Locate the cell with the specified text and output its (X, Y) center coordinate. 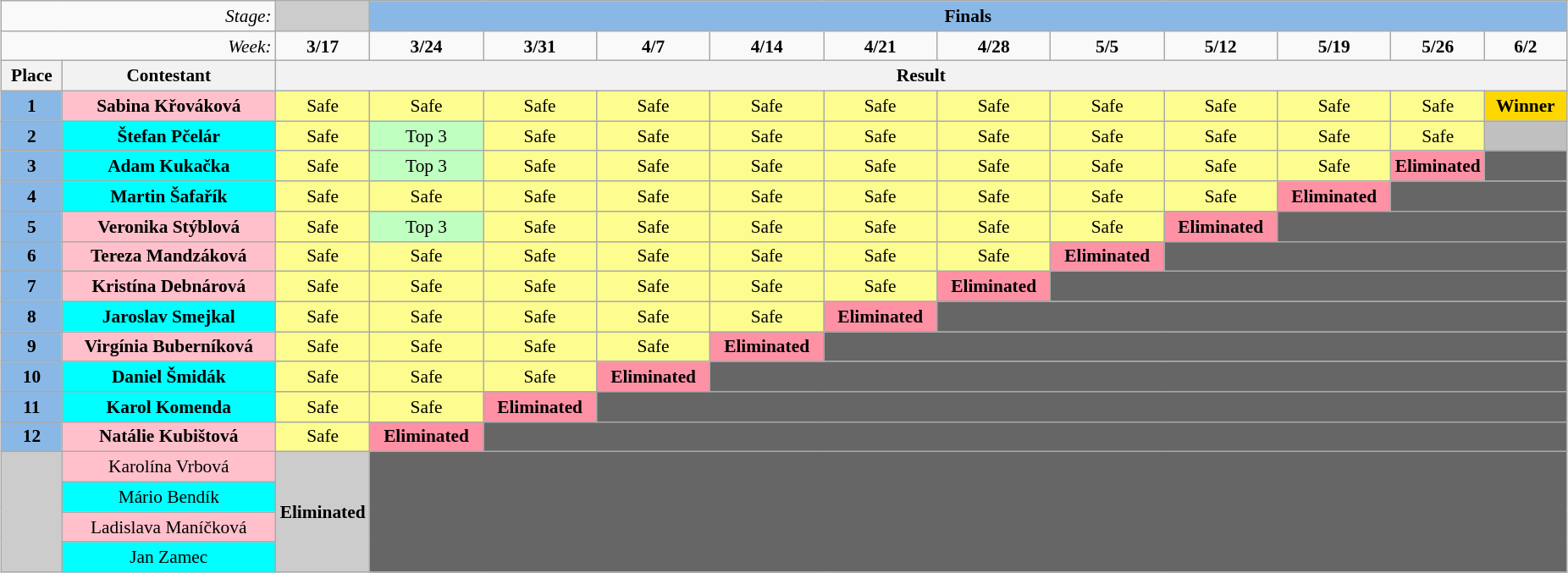
3/24 (427, 47)
4/7 (654, 47)
2 (32, 136)
6 (32, 256)
Jaroslav Smejkal (169, 317)
5/5 (1107, 47)
Karol Komenda (169, 407)
3 (32, 167)
4 (32, 196)
5/26 (1438, 47)
Winner (1526, 107)
Result (921, 76)
Adam Kukačka (169, 167)
4/14 (767, 47)
Štefan Pčelár (169, 136)
3/17 (323, 47)
Virgínia Buberníková (169, 347)
Contestant (169, 76)
4/21 (881, 47)
Ladislava Maníčková (169, 527)
Mário Bendík (169, 497)
Kristína Debnárová (169, 287)
Tereza Mandzáková (169, 256)
Natálie Kubištová (169, 437)
Veronika Stýblová (169, 227)
Stage: (139, 16)
Martin Šafařík (169, 196)
Week: (139, 47)
Jan Zamec (169, 558)
Daniel Šmidák (169, 377)
Sabina Křováková (169, 107)
9 (32, 347)
12 (32, 437)
5/19 (1334, 47)
5/12 (1221, 47)
3/31 (540, 47)
5 (32, 227)
1 (32, 107)
11 (32, 407)
4/28 (994, 47)
7 (32, 287)
6/2 (1526, 47)
10 (32, 377)
8 (32, 317)
Finals (969, 16)
Place (32, 76)
Karolína Vrbová (169, 467)
